Search for the cell housing the specified text and yield its (X, Y) center coordinate. 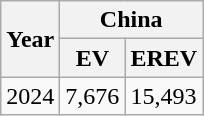
China (132, 20)
EV (92, 58)
7,676 (92, 96)
Year (30, 39)
EREV (164, 58)
15,493 (164, 96)
2024 (30, 96)
